From the cell containing the given text, extract its center point as [X, Y] coordinate. 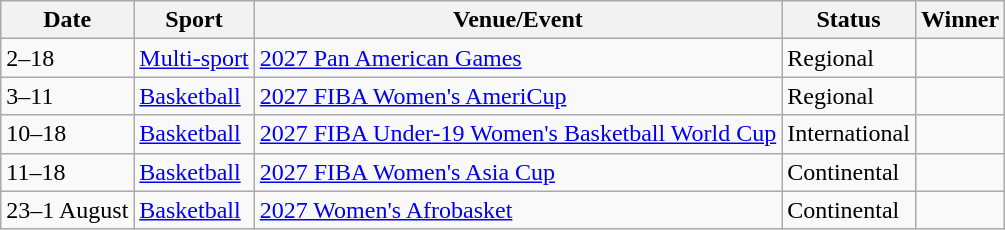
Date [68, 20]
Sport [194, 20]
2027 FIBA Women's AmeriCup [518, 96]
10–18 [68, 134]
2027 Women's Afrobasket [518, 210]
11–18 [68, 172]
2027 FIBA Women's Asia Cup [518, 172]
International [849, 134]
2027 FIBA Under-19 Women's Basketball World Cup [518, 134]
23–1 August [68, 210]
Venue/Event [518, 20]
2–18 [68, 58]
Multi-sport [194, 58]
Status [849, 20]
Winner [960, 20]
2027 Pan American Games [518, 58]
3–11 [68, 96]
